Find where the given text appears and provide that cell's center as [x, y] coordinate. 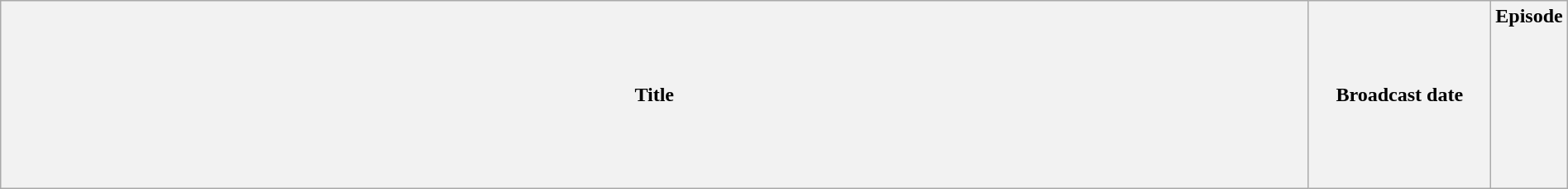
Broadcast date [1399, 94]
Episode [1529, 94]
Title [655, 94]
